For the text-containing cell, return its midpoint in [X, Y] coordinate format. 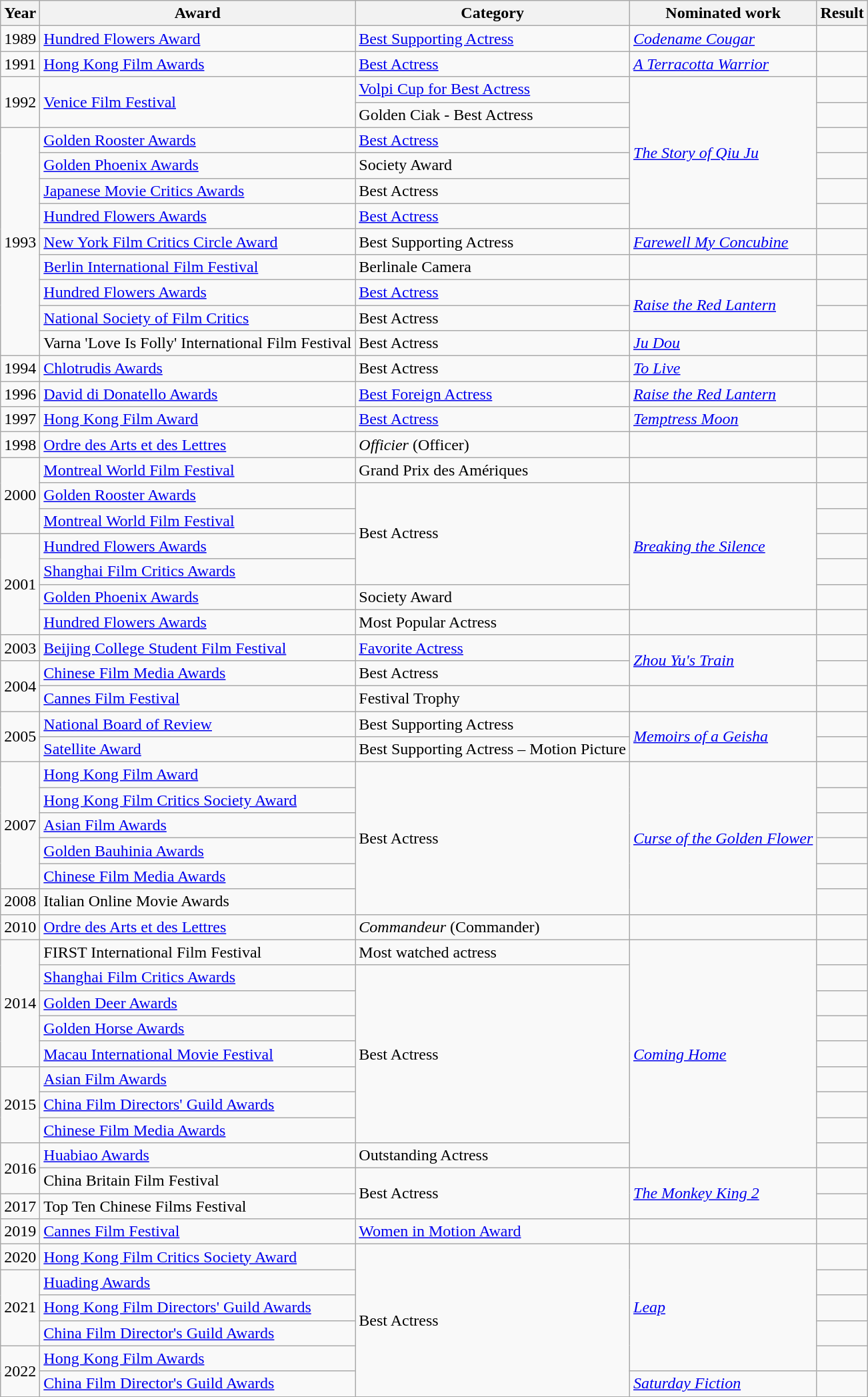
2001 [20, 584]
Leap [723, 1308]
Best Supporting Actress – Motion Picture [493, 750]
Outstanding Actress [493, 1156]
Commandeur (Commander) [493, 927]
2022 [20, 1371]
To Live [723, 369]
2003 [20, 647]
Beijing College Student Film Festival [197, 647]
David di Donatello Awards [197, 394]
Top Ten Chinese Films Festival [197, 1206]
Berlinale Camera [493, 267]
Women in Motion Award [493, 1232]
China Britain Film Festival [197, 1181]
Curse of the Golden Flower [723, 838]
2014 [20, 1003]
China Film Directors' Guild Awards [197, 1104]
Best Foreign Actress [493, 394]
Hundred Flowers Award [197, 39]
2015 [20, 1104]
Volpi Cup for Best Actress [493, 89]
Golden Horse Awards [197, 1028]
Favorite Actress [493, 647]
New York Film Critics Circle Award [197, 241]
Farewell My Concubine [723, 241]
2020 [20, 1257]
1993 [20, 241]
Breaking the Silence [723, 546]
Satellite Award [197, 750]
Huabiao Awards [197, 1156]
Temptress Moon [723, 419]
Coming Home [723, 1054]
2004 [20, 685]
1996 [20, 394]
Japanese Movie Critics Awards [197, 191]
A Terracotta Warrior [723, 64]
2008 [20, 902]
1997 [20, 419]
Ju Dou [723, 343]
Golden Deer Awards [197, 1003]
1994 [20, 369]
Award [197, 13]
2007 [20, 826]
Hong Kong Film Directors' Guild Awards [197, 1308]
1989 [20, 39]
The Story of Qiu Ju [723, 153]
Macau International Movie Festival [197, 1054]
Memoirs of a Geisha [723, 736]
Codename Cougar [723, 39]
The Monkey King 2 [723, 1194]
Result [842, 13]
2019 [20, 1232]
1991 [20, 64]
National Board of Review [197, 724]
1992 [20, 102]
2016 [20, 1168]
Golden Bauhinia Awards [197, 851]
Huading Awards [197, 1282]
Berlin International Film Festival [197, 267]
Golden Ciak - Best Actress [493, 115]
2010 [20, 927]
Chlotrudis Awards [197, 369]
Officier (Officer) [493, 445]
2000 [20, 495]
Most watched actress [493, 952]
FIRST International Film Festival [197, 952]
Italian Online Movie Awards [197, 902]
National Society of Film Critics [197, 318]
2005 [20, 736]
2017 [20, 1206]
Grand Prix des Amériques [493, 470]
Most Popular Actress [493, 622]
Year [20, 13]
Venice Film Festival [197, 102]
Festival Trophy [493, 698]
2021 [20, 1308]
Varna 'Love Is Folly' International Film Festival [197, 343]
Nominated work [723, 13]
Zhou Yu's Train [723, 660]
Saturday Fiction [723, 1384]
Category [493, 13]
1998 [20, 445]
